Search for the cell housing the specified text and yield its [X, Y] center coordinate. 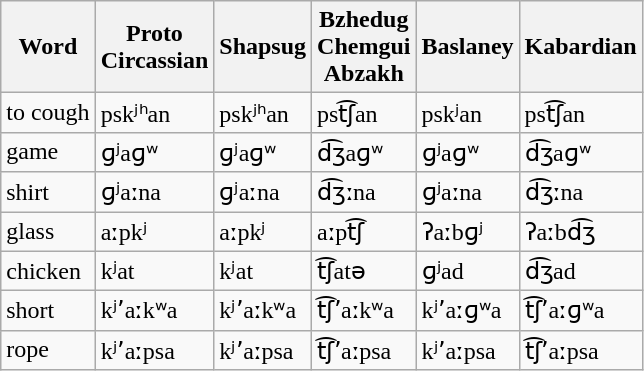
Baslaney [468, 47]
ProtoCircassian [154, 47]
kʲʼaːɡʷa [468, 311]
rope [48, 350]
Kabardian [580, 47]
t͡ʃatə [364, 271]
shirt [48, 192]
ʔaːbd͡ʒ [580, 232]
game [48, 152]
pskʲan [468, 113]
glass [48, 232]
Word [48, 47]
t͡ʃʼaːɡʷa [580, 311]
Shapsug [263, 47]
aːpt͡ʃ [364, 232]
t͡ʃʼaːkʷa [364, 311]
to cough [48, 113]
short [48, 311]
ɡʲad [468, 271]
chicken [48, 271]
d͡ʒad [580, 271]
ʔaːbɡʲ [468, 232]
BzhedugChemguiAbzakh [364, 47]
